Pinpoint the cell where the given text exists, returning its (X, Y) midpoint coordinate. 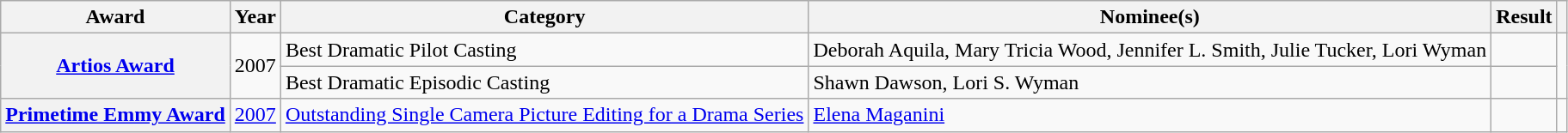
Category (544, 17)
Artios Award (115, 66)
Deborah Aquila, Mary Tricia Wood, Jennifer L. Smith, Julie Tucker, Lori Wyman (1150, 50)
Year (255, 17)
Nominee(s) (1150, 17)
Best Dramatic Pilot Casting (544, 50)
Best Dramatic Episodic Casting (544, 82)
Shawn Dawson, Lori S. Wyman (1150, 82)
Elena Maganini (1150, 115)
Primetime Emmy Award (115, 115)
Outstanding Single Camera Picture Editing for a Drama Series (544, 115)
Award (115, 17)
Result (1524, 17)
